Find where the given text appears and provide that cell's center as [X, Y] coordinate. 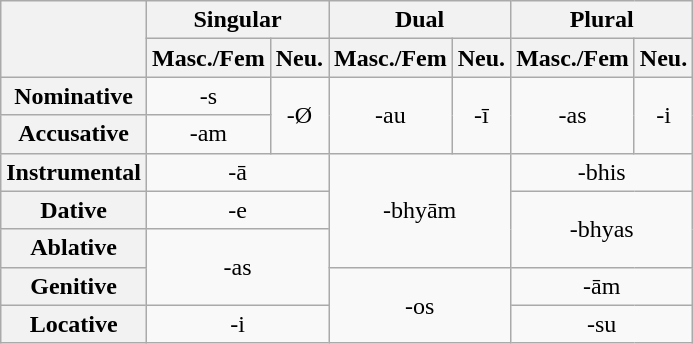
-bhyām [420, 210]
Instrumental [74, 172]
-os [420, 305]
Dative [74, 210]
Locative [74, 324]
-am [208, 134]
Accusative [74, 134]
-ām [602, 286]
Nominative [74, 96]
-e [237, 210]
-ī [481, 115]
-ā [237, 172]
-bhis [602, 172]
-su [602, 324]
Singular [237, 20]
-au [391, 115]
Plural [602, 20]
Genitive [74, 286]
Ablative [74, 248]
Dual [420, 20]
-bhyas [602, 229]
-s [208, 96]
-Ø [299, 115]
